Search for the cell housing the specified text and yield its [X, Y] center coordinate. 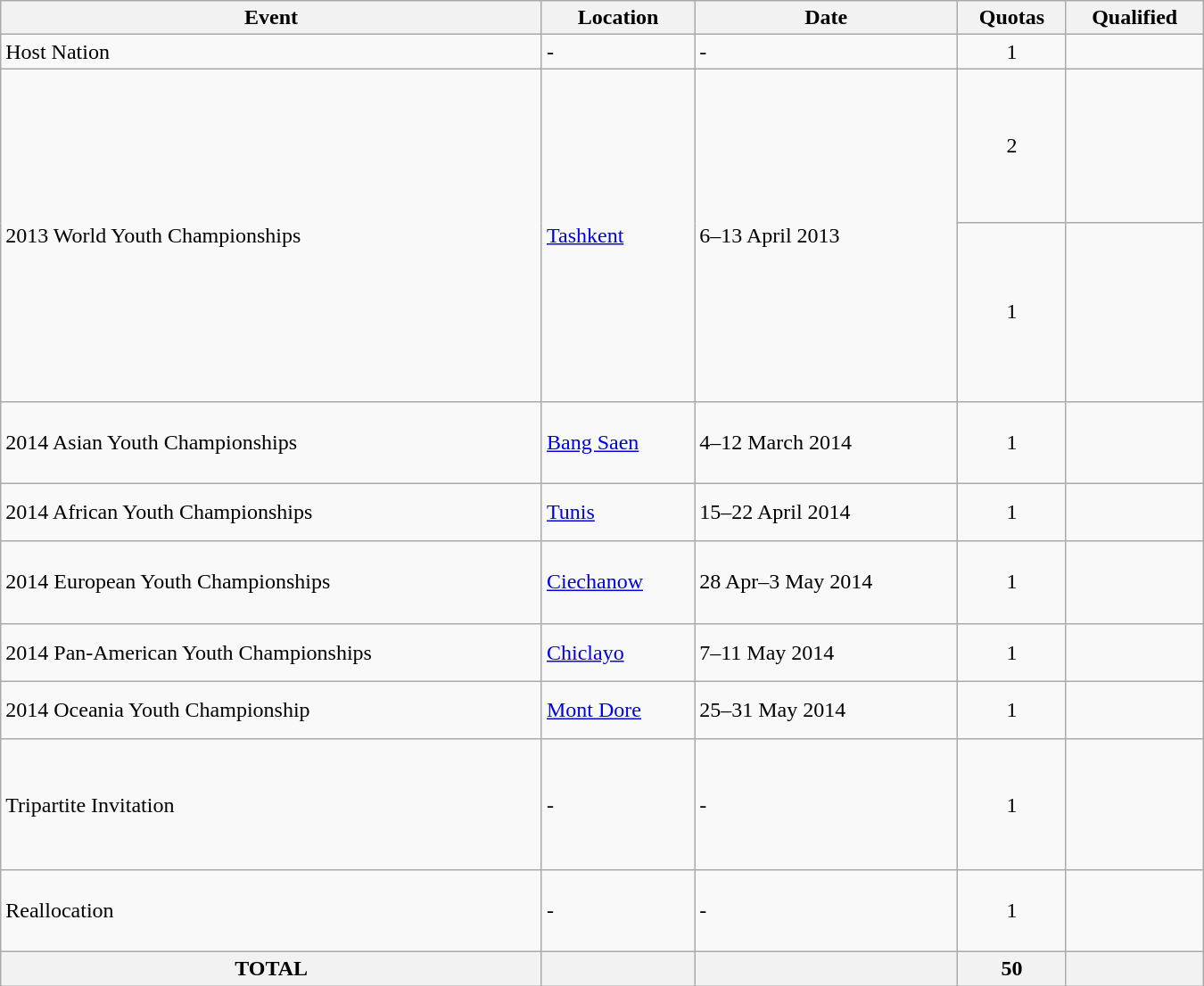
Tunis [617, 512]
Host Nation [271, 52]
2014 European Youth Championships [271, 582]
28 Apr–3 May 2014 [826, 582]
Qualified [1134, 18]
2014 Pan-American Youth Championships [271, 653]
Ciechanow [617, 582]
Tripartite Invitation [271, 804]
Quotas [1011, 18]
Event [271, 18]
2014 African Youth Championships [271, 512]
Reallocation [271, 910]
7–11 May 2014 [826, 653]
Mont Dore [617, 710]
25–31 May 2014 [826, 710]
2014 Asian Youth Championships [271, 442]
Chiclayo [617, 653]
15–22 April 2014 [826, 512]
Date [826, 18]
2014 Oceania Youth Championship [271, 710]
6–13 April 2013 [826, 235]
4–12 March 2014 [826, 442]
2013 World Youth Championships [271, 235]
2 [1011, 146]
Location [617, 18]
Tashkent [617, 235]
Bang Saen [617, 442]
50 [1011, 968]
TOTAL [271, 968]
